Identify which cell holds the provided text, then report its (X, Y) central coordinate. 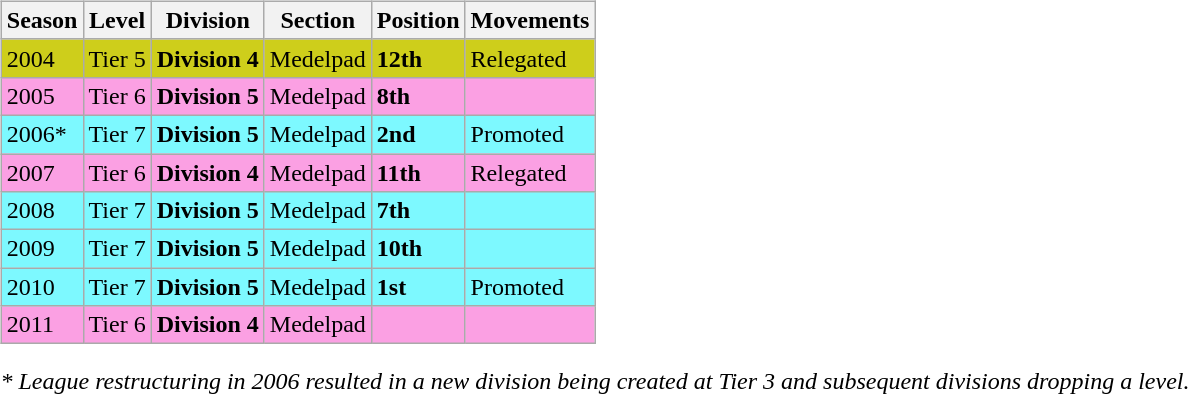
2005 (42, 96)
Level (117, 20)
2011 (42, 325)
Position (418, 20)
7th (418, 211)
Season (42, 20)
2010 (42, 287)
2008 (42, 211)
2007 (42, 173)
8th (418, 96)
2006* (42, 134)
2nd (418, 134)
Tier 5 (117, 58)
2004 (42, 58)
12th (418, 58)
Movements (530, 20)
2009 (42, 249)
Division (208, 20)
10th (418, 249)
1st (418, 287)
Section (318, 20)
11th (418, 173)
